Detect which cell encompasses the target text, then output its [X, Y] center coordinate. 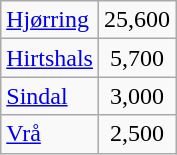
25,600 [136, 20]
5,700 [136, 58]
Sindal [50, 96]
3,000 [136, 96]
2,500 [136, 134]
Hjørring [50, 20]
Hirtshals [50, 58]
Vrå [50, 134]
